Extract the (X, Y) coordinate from the center of the cell holding the provided text.  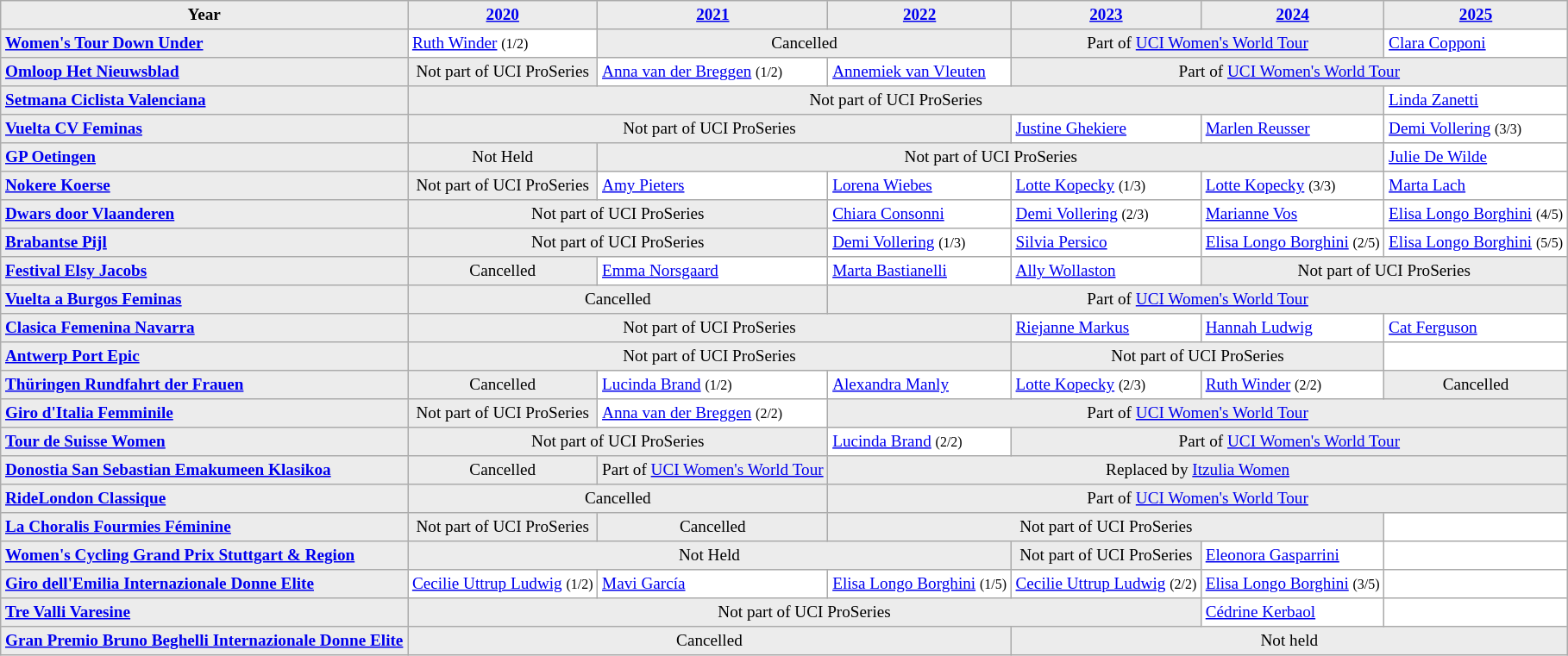
Elisa Longo Borghini (4/5) (1476, 214)
Setmana Ciclista Valenciana (204, 100)
Justine Ghekiere (1106, 129)
Clasica Femenina Navarra (204, 328)
Women's Tour Down Under (204, 43)
Lucinda Brand (1/2) (712, 384)
2025 (1476, 16)
Mavi García (712, 584)
Marta Bastianelli (919, 271)
Cat Ferguson (1476, 328)
Marlen Reusser (1292, 129)
2021 (712, 16)
Alexandra Manly (919, 384)
Elisa Longo Borghini (5/5) (1476, 243)
Hannah Ludwig (1292, 328)
Annemiek van Vleuten (919, 72)
Nokere Koerse (204, 186)
Lotte Kopecky (2/3) (1106, 384)
Lotte Kopecky (3/3) (1292, 186)
Thüringen Rundfahrt der Frauen (204, 384)
Festival Elsy Jacobs (204, 271)
Giro d'Italia Femminile (204, 414)
2020 (503, 16)
Tour de Suisse Women (204, 441)
Replaced by Itzulia Women (1197, 471)
Vuelta CV Feminas (204, 129)
Not held (1289, 641)
Vuelta a Burgos Feminas (204, 300)
Anna van der Breggen (1/2) (712, 72)
Julie De Wilde (1476, 157)
Demi Vollering (1/3) (919, 243)
Women's Cycling Grand Prix Stuttgart & Region (204, 555)
Marta Lach (1476, 186)
Tre Valli Varesine (204, 612)
Anna van der Breggen (2/2) (712, 414)
Omloop Het Nieuwsblad (204, 72)
Demi Vollering (3/3) (1476, 129)
La Choralis Fourmies Féminine (204, 528)
Eleonora Gasparrini (1292, 555)
Year (204, 16)
Brabantse Pijl (204, 243)
Ally Wollaston (1106, 271)
Linda Zanetti (1476, 100)
Chiara Consonni (919, 214)
Elisa Longo Borghini (3/5) (1292, 584)
2024 (1292, 16)
RideLondon Classique (204, 498)
Demi Vollering (2/3) (1106, 214)
2022 (919, 16)
Ruth Winder (2/2) (1292, 384)
Cecilie Uttrup Ludwig (1/2) (503, 584)
Emma Norsgaard (712, 271)
Gran Premio Bruno Beghelli Internazionale Donne Elite (204, 641)
Lorena Wiebes (919, 186)
Marianne Vos (1292, 214)
Lucinda Brand (2/2) (919, 441)
Cecilie Uttrup Ludwig (2/2) (1106, 584)
GP Oetingen (204, 157)
Riejanne Markus (1106, 328)
Giro dell'Emilia Internazionale Donne Elite (204, 584)
2023 (1106, 16)
Ruth Winder (1/2) (503, 43)
Antwerp Port Epic (204, 357)
Elisa Longo Borghini (2/5) (1292, 243)
Cédrine Kerbaol (1292, 612)
Silvia Persico (1106, 243)
Amy Pieters (712, 186)
Donostia San Sebastian Emakumeen Klasikoa (204, 471)
Elisa Longo Borghini (1/5) (919, 584)
Dwars door Vlaanderen (204, 214)
Lotte Kopecky (1/3) (1106, 186)
Clara Copponi (1476, 43)
